Return [x, y] of the center of cell containing provided text 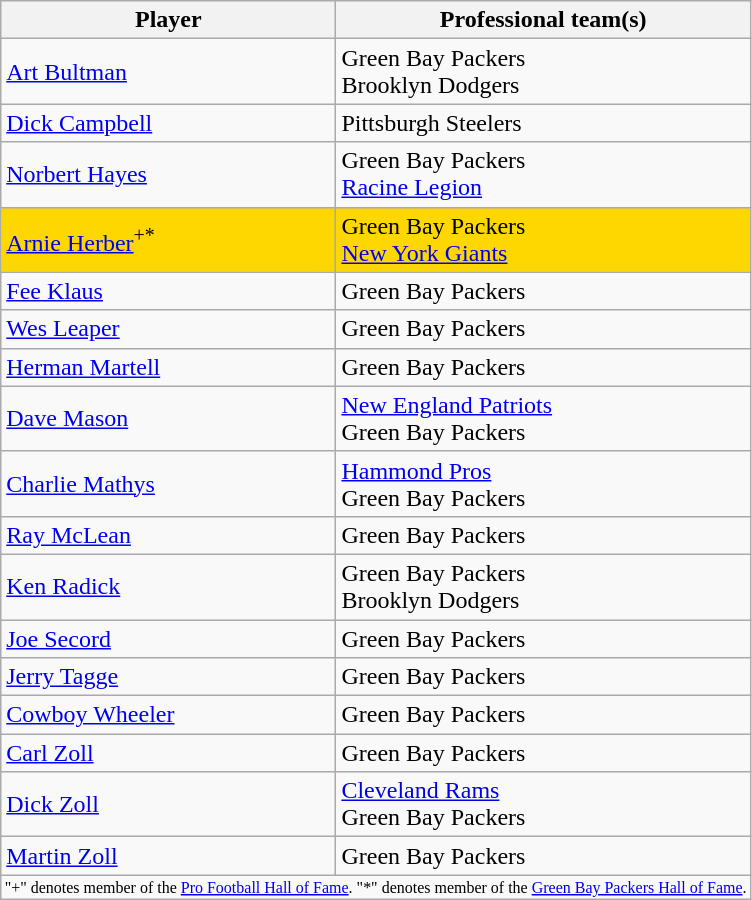
Ray McLean [168, 535]
Charlie Mathys [168, 484]
Ken Radick [168, 586]
Hammond ProsGreen Bay Packers [544, 484]
Green Bay PackersNew York Giants [544, 240]
Martin Zoll [168, 856]
Player [168, 20]
Wes Leaper [168, 329]
Dave Mason [168, 418]
Dick Campbell [168, 123]
Jerry Tagge [168, 677]
Norbert Hayes [168, 174]
"+" denotes member of the Pro Football Hall of Fame. "*" denotes member of the Green Bay Packers Hall of Fame. [376, 887]
Carl Zoll [168, 753]
Dick Zoll [168, 804]
Cowboy Wheeler [168, 715]
Arnie Herber+* [168, 240]
Pittsburgh Steelers [544, 123]
Joe Secord [168, 639]
Cleveland RamsGreen Bay Packers [544, 804]
Herman Martell [168, 367]
Professional team(s) [544, 20]
Art Bultman [168, 72]
New England PatriotsGreen Bay Packers [544, 418]
Green Bay PackersRacine Legion [544, 174]
Fee Klaus [168, 291]
